Provide the [x, y] coordinate of the cell's center where the given text is located.  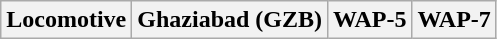
Locomotive [66, 20]
Ghaziabad (GZB) [230, 20]
WAP-7 [454, 20]
WAP-5 [370, 20]
